Capture the cell that displays the provided text and extract its (x, y) central coordinate. 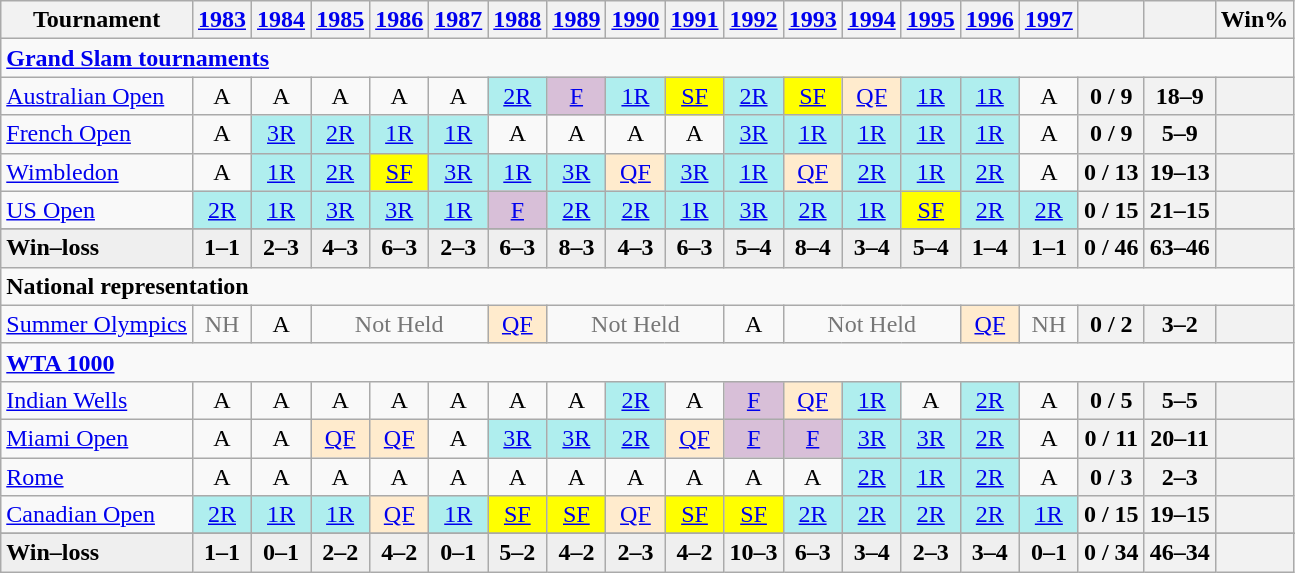
1995 (930, 20)
Miami Open (97, 438)
1983 (222, 20)
1994 (872, 20)
0 / 11 (1111, 438)
1984 (282, 20)
0 / 46 (1111, 248)
1989 (576, 20)
20–11 (1180, 438)
French Open (97, 134)
5–2 (518, 553)
0 / 13 (1111, 172)
1997 (1048, 20)
18–9 (1180, 96)
1987 (458, 20)
1990 (636, 20)
Win% (1254, 20)
National representation (648, 286)
21–15 (1180, 210)
46–34 (1180, 553)
1986 (400, 20)
1–4 (990, 248)
0 / 5 (1111, 400)
0 / 34 (1111, 553)
8–3 (576, 248)
1988 (518, 20)
10–3 (754, 553)
5–5 (1180, 400)
3–2 (1180, 324)
Wimbledon (97, 172)
8–4 (812, 248)
0 / 2 (1111, 324)
1996 (990, 20)
Tournament (97, 20)
Australian Open (97, 96)
1991 (694, 20)
19–15 (1180, 515)
Rome (97, 477)
Grand Slam tournaments (648, 58)
Indian Wells (97, 400)
63–46 (1180, 248)
Summer Olympics (97, 324)
1993 (812, 20)
WTA 1000 (648, 362)
1985 (340, 20)
19–13 (1180, 172)
Canadian Open (97, 515)
US Open (97, 210)
1992 (754, 20)
2–2 (340, 553)
5–9 (1180, 134)
0 / 3 (1111, 477)
